For the text-containing cell, return its midpoint in (X, Y) coordinate format. 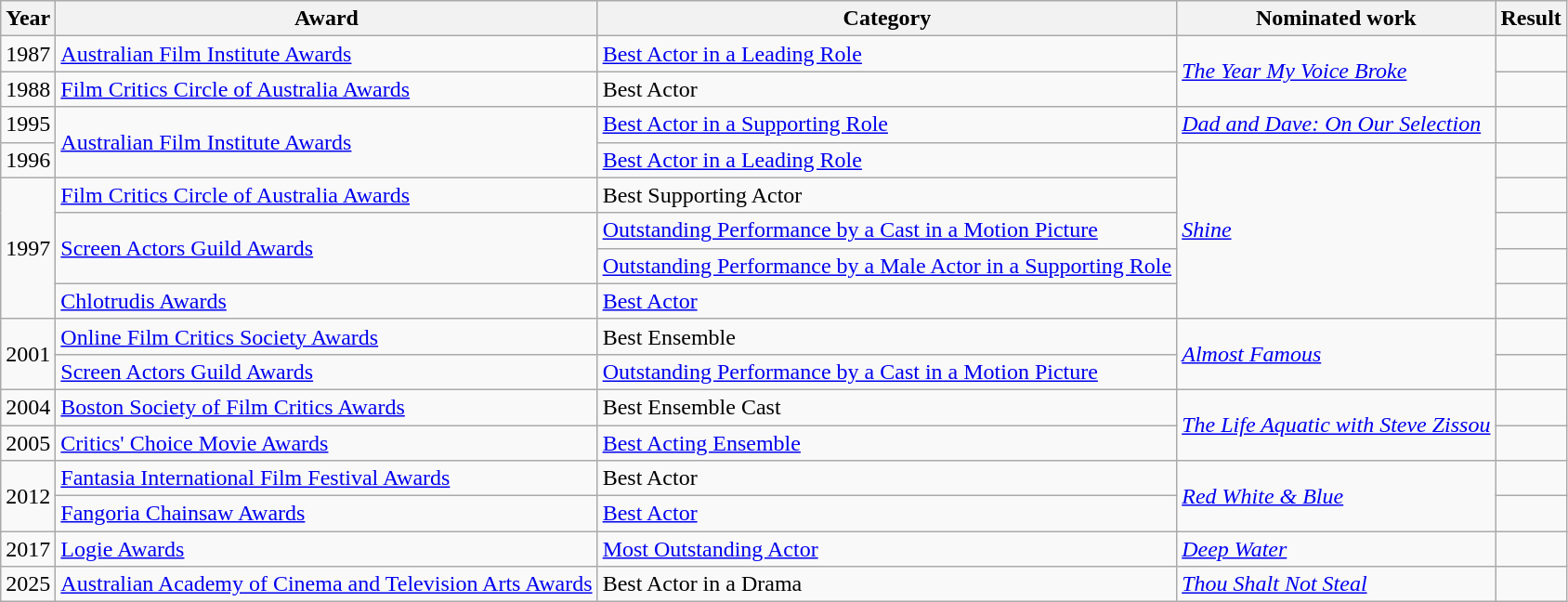
Almost Famous (1336, 354)
Online Film Critics Society Awards (327, 336)
Best Actor in a Supporting Role (887, 124)
Category (887, 19)
Dad and Dave: On Our Selection (1336, 124)
Shine (1336, 230)
1987 (28, 54)
The Year My Voice Broke (1336, 72)
The Life Aquatic with Steve Zissou (1336, 425)
1996 (28, 160)
Year (28, 19)
Red White & Blue (1336, 496)
2025 (28, 584)
Fantasia International Film Festival Awards (327, 478)
2001 (28, 354)
1997 (28, 248)
Best Supporting Actor (887, 195)
Deep Water (1336, 549)
Award (327, 19)
Thou Shalt Not Steal (1336, 584)
Outstanding Performance by a Male Actor in a Supporting Role (887, 266)
2017 (28, 549)
Best Acting Ensemble (887, 443)
2005 (28, 443)
Boston Society of Film Critics Awards (327, 407)
2004 (28, 407)
Fangoria Chainsaw Awards (327, 514)
Best Ensemble Cast (887, 407)
Australian Academy of Cinema and Television Arts Awards (327, 584)
Best Ensemble (887, 336)
Best Actor in a Drama (887, 584)
Logie Awards (327, 549)
Chlotrudis Awards (327, 301)
Most Outstanding Actor (887, 549)
1988 (28, 89)
Nominated work (1336, 19)
Critics' Choice Movie Awards (327, 443)
1995 (28, 124)
Result (1531, 19)
2012 (28, 496)
